Scan for the cell matching the given text and deliver its (X, Y) coordinate at center. 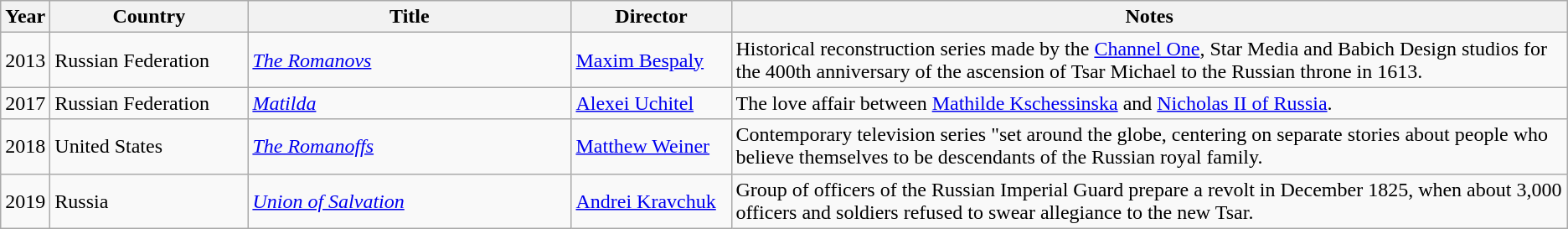
The Romanoffs (410, 146)
The Romanovs (410, 60)
2019 (25, 201)
Alexei Uchitel (652, 103)
United States (149, 146)
Director (652, 17)
Andrei Kravchuk (652, 201)
2018 (25, 146)
Notes (1149, 17)
Maxim Bespaly (652, 60)
Title (410, 17)
Union of Salvation (410, 201)
Matilda (410, 103)
2017 (25, 103)
2013 (25, 60)
Year (25, 17)
Matthew Weiner (652, 146)
Country (149, 17)
The love affair between Mathilde Kschessinska and Nicholas II of Russia. (1149, 103)
Russia (149, 201)
